Search for the cell housing the specified text and yield its (x, y) center coordinate. 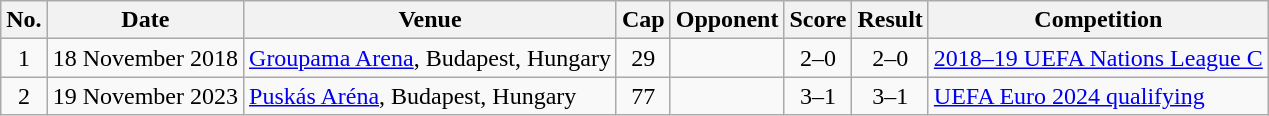
Groupama Arena, Budapest, Hungary (430, 58)
Date (145, 20)
No. (24, 20)
29 (643, 58)
2 (24, 96)
1 (24, 58)
Puskás Aréna, Budapest, Hungary (430, 96)
18 November 2018 (145, 58)
Competition (1098, 20)
77 (643, 96)
Score (818, 20)
Venue (430, 20)
19 November 2023 (145, 96)
Cap (643, 20)
2018–19 UEFA Nations League C (1098, 58)
Result (890, 20)
Opponent (727, 20)
UEFA Euro 2024 qualifying (1098, 96)
